Extract the [x, y] coordinate from the center of the cell holding the provided text.  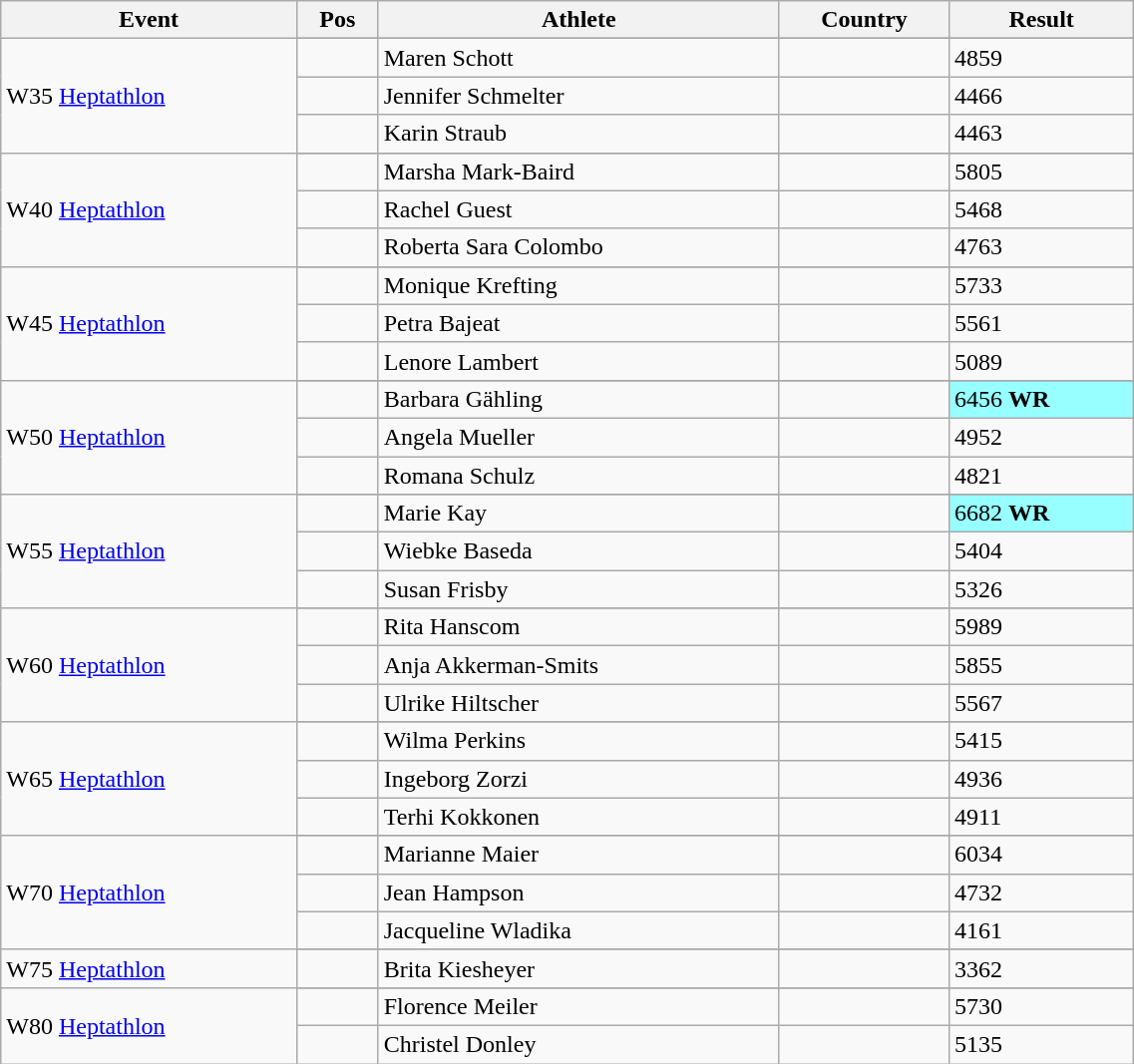
W50 Heptathlon [150, 437]
W65 Heptathlon [150, 779]
Jean Hampson [578, 892]
Marsha Mark-Baird [578, 172]
4466 [1041, 96]
Barbara Gähling [578, 399]
Marianne Maier [578, 855]
5135 [1041, 1044]
3362 [1041, 968]
Monique Krefting [578, 285]
Wilma Perkins [578, 741]
W60 Heptathlon [150, 665]
Lenore Lambert [578, 361]
4859 [1041, 58]
5404 [1041, 551]
5730 [1041, 1006]
4732 [1041, 892]
Jacqueline Wladika [578, 930]
Athlete [578, 20]
Country [864, 20]
Jennifer Schmelter [578, 96]
Romana Schulz [578, 476]
5326 [1041, 589]
W70 Heptathlon [150, 892]
Petra Bajeat [578, 323]
6456 WR [1041, 399]
5805 [1041, 172]
Anja Akkerman-Smits [578, 665]
W40 Heptathlon [150, 209]
4463 [1041, 134]
5415 [1041, 741]
W55 Heptathlon [150, 551]
5567 [1041, 703]
5089 [1041, 361]
Brita Kiesheyer [578, 968]
4161 [1041, 930]
5733 [1041, 285]
W35 Heptathlon [150, 96]
5468 [1041, 209]
W75 Heptathlon [150, 968]
Ingeborg Zorzi [578, 779]
Terhi Kokkonen [578, 817]
6034 [1041, 855]
5855 [1041, 665]
Rachel Guest [578, 209]
Christel Donley [578, 1044]
Pos [337, 20]
Roberta Sara Colombo [578, 247]
Marie Kay [578, 514]
4911 [1041, 817]
5561 [1041, 323]
4821 [1041, 476]
5989 [1041, 627]
Wiebke Baseda [578, 551]
4763 [1041, 247]
Rita Hanscom [578, 627]
Maren Schott [578, 58]
6682 WR [1041, 514]
4936 [1041, 779]
W45 Heptathlon [150, 323]
Florence Meiler [578, 1006]
Angela Mueller [578, 437]
Result [1041, 20]
4952 [1041, 437]
Event [150, 20]
Susan Frisby [578, 589]
Ulrike Hiltscher [578, 703]
Karin Straub [578, 134]
W80 Heptathlon [150, 1025]
